Output the [x, y] coordinate of the center of the cell containing the given text.  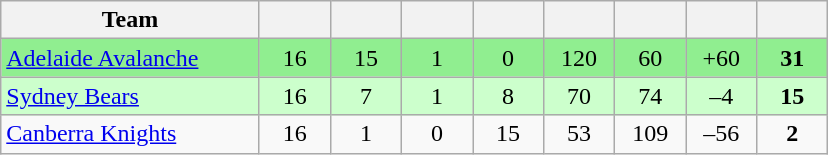
53 [580, 134]
–4 [722, 96]
Team [130, 20]
74 [650, 96]
8 [508, 96]
–56 [722, 134]
120 [580, 58]
70 [580, 96]
2 [792, 134]
Canberra Knights [130, 134]
Sydney Bears [130, 96]
31 [792, 58]
7 [366, 96]
109 [650, 134]
60 [650, 58]
Adelaide Avalanche [130, 58]
+60 [722, 58]
